Identify which cell holds the provided text, then report its [x, y] central coordinate. 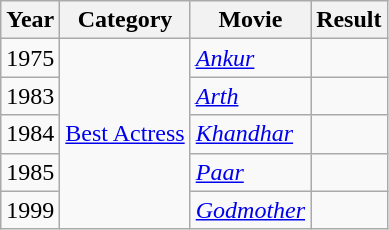
Khandhar [250, 134]
Arth [250, 96]
Movie [250, 20]
Ankur [250, 58]
Category [125, 20]
Year [30, 20]
Paar [250, 172]
1983 [30, 96]
Best Actress [125, 134]
1975 [30, 58]
1999 [30, 210]
1985 [30, 172]
1984 [30, 134]
Godmother [250, 210]
Result [349, 20]
